Determine the [X, Y] coordinate at the center of the cell enclosing the given text.  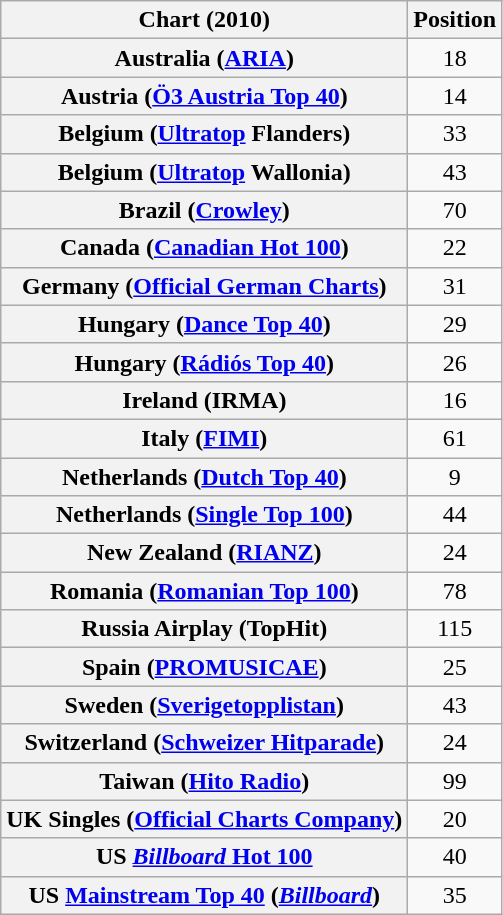
31 [455, 286]
70 [455, 210]
Netherlands (Single Top 100) [204, 515]
Switzerland (Schweizer Hitparade) [204, 743]
61 [455, 438]
Belgium (Ultratop Wallonia) [204, 172]
18 [455, 58]
44 [455, 515]
Taiwan (Hito Radio) [204, 781]
33 [455, 134]
New Zealand (RIANZ) [204, 553]
Ireland (IRMA) [204, 400]
Austria (Ö3 Austria Top 40) [204, 96]
16 [455, 400]
78 [455, 591]
Spain (PROMUSICAE) [204, 667]
UK Singles (Official Charts Company) [204, 819]
Netherlands (Dutch Top 40) [204, 477]
Position [455, 20]
Belgium (Ultratop Flanders) [204, 134]
26 [455, 362]
22 [455, 248]
US Billboard Hot 100 [204, 857]
Brazil (Crowley) [204, 210]
115 [455, 629]
Romania (Romanian Top 100) [204, 591]
29 [455, 324]
Australia (ARIA) [204, 58]
Russia Airplay (TopHit) [204, 629]
20 [455, 819]
40 [455, 857]
Sweden (Sverigetopplistan) [204, 705]
35 [455, 895]
Canada (Canadian Hot 100) [204, 248]
Hungary (Rádiós Top 40) [204, 362]
14 [455, 96]
Italy (FIMI) [204, 438]
25 [455, 667]
Chart (2010) [204, 20]
Hungary (Dance Top 40) [204, 324]
99 [455, 781]
9 [455, 477]
US Mainstream Top 40 (Billboard) [204, 895]
Germany (Official German Charts) [204, 286]
